Extract the [x, y] coordinate from the center of the cell holding the provided text.  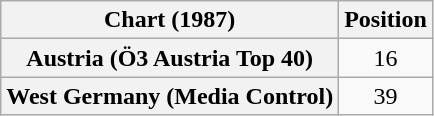
39 [386, 96]
Austria (Ö3 Austria Top 40) [170, 58]
Chart (1987) [170, 20]
Position [386, 20]
West Germany (Media Control) [170, 96]
16 [386, 58]
